For the text-containing cell, return its midpoint in [X, Y] coordinate format. 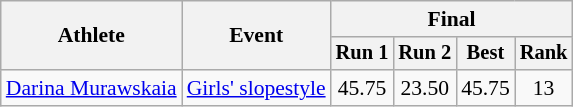
Event [256, 36]
Girls' slopestyle [256, 88]
Athlete [92, 36]
Darina Murawskaia [92, 88]
Best [486, 54]
Final [452, 19]
Rank [544, 54]
Run 2 [424, 54]
23.50 [424, 88]
13 [544, 88]
Run 1 [362, 54]
